Search for the cell housing the specified text and yield its (x, y) center coordinate. 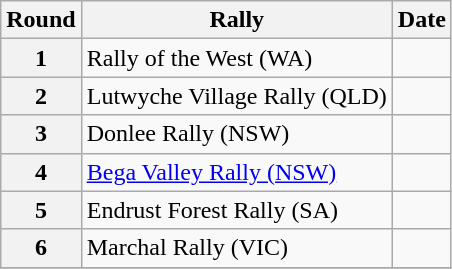
Lutwyche Village Rally (QLD) (236, 96)
4 (41, 172)
Date (422, 20)
2 (41, 96)
Rally (236, 20)
Rally of the West (WA) (236, 58)
5 (41, 210)
1 (41, 58)
Endrust Forest Rally (SA) (236, 210)
3 (41, 134)
Donlee Rally (NSW) (236, 134)
6 (41, 248)
Bega Valley Rally (NSW) (236, 172)
Round (41, 20)
Marchal Rally (VIC) (236, 248)
